For the text-containing cell, return its midpoint in (x, y) coordinate format. 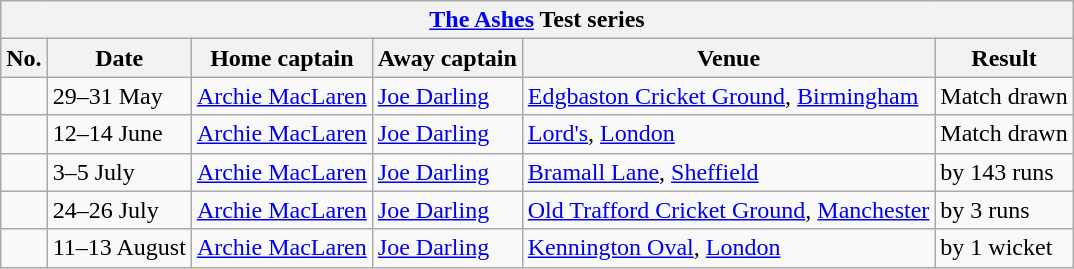
Bramall Lane, Sheffield (728, 172)
No. (24, 58)
Venue (728, 58)
Date (119, 58)
Kennington Oval, London (728, 248)
by 1 wicket (1004, 248)
Result (1004, 58)
Home captain (282, 58)
Edgbaston Cricket Ground, Birmingham (728, 96)
Old Trafford Cricket Ground, Manchester (728, 210)
3–5 July (119, 172)
Lord's, London (728, 134)
by 3 runs (1004, 210)
The Ashes Test series (537, 20)
by 143 runs (1004, 172)
29–31 May (119, 96)
Away captain (447, 58)
11–13 August (119, 248)
12–14 June (119, 134)
24–26 July (119, 210)
